For the text-containing cell, return its midpoint in (X, Y) coordinate format. 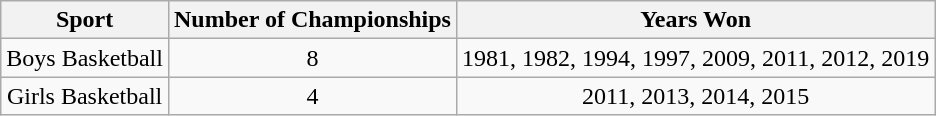
1981, 1982, 1994, 1997, 2009, 2011, 2012, 2019 (695, 58)
2011, 2013, 2014, 2015 (695, 96)
Boys Basketball (85, 58)
Sport (85, 20)
Years Won (695, 20)
Girls Basketball (85, 96)
Number of Championships (312, 20)
8 (312, 58)
4 (312, 96)
